Locate the cell with the specified text and output its (X, Y) center coordinate. 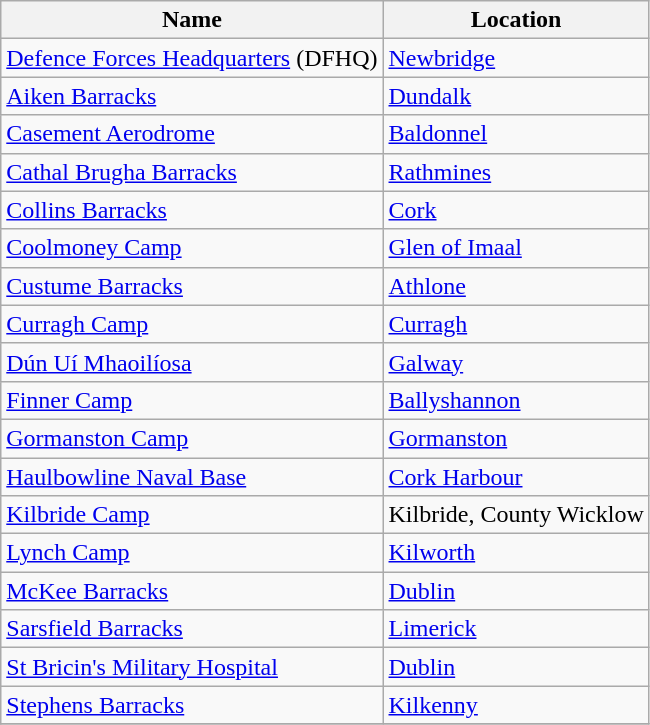
Haulbowline Naval Base (192, 477)
Location (516, 20)
Cork (516, 210)
Defence Forces Headquarters (DFHQ) (192, 58)
Athlone (516, 286)
Coolmoney Camp (192, 248)
Cork Harbour (516, 477)
Stephens Barracks (192, 705)
Curragh Camp (192, 324)
Ballyshannon (516, 400)
Gormanston Camp (192, 438)
Custume Barracks (192, 286)
Casement Aerodrome (192, 134)
Finner Camp (192, 400)
Name (192, 20)
Sarsfield Barracks (192, 629)
Collins Barracks (192, 210)
Baldonnel (516, 134)
Rathmines (516, 172)
Galway (516, 362)
Kilbride, County Wicklow (516, 515)
Newbridge (516, 58)
Glen of Imaal (516, 248)
Kilworth (516, 553)
Dundalk (516, 96)
Dún Uí Mhaoilíosa (192, 362)
St Bricin's Military Hospital (192, 667)
Lynch Camp (192, 553)
Kilkenny (516, 705)
Cathal Brugha Barracks (192, 172)
Curragh (516, 324)
Kilbride Camp (192, 515)
McKee Barracks (192, 591)
Gormanston (516, 438)
Aiken Barracks (192, 96)
Limerick (516, 629)
